Identify which cell holds the provided text, then report its [X, Y] central coordinate. 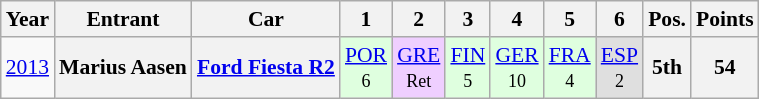
1 [366, 19]
POR6 [366, 68]
FIN5 [468, 68]
6 [620, 19]
2 [418, 19]
Pos. [667, 19]
Year [28, 19]
54 [725, 68]
Points [725, 19]
5 [570, 19]
FRA4 [570, 68]
5th [667, 68]
Ford Fiesta R2 [266, 68]
Entrant [123, 19]
GER10 [516, 68]
2013 [28, 68]
Marius Aasen [123, 68]
GRERet [418, 68]
3 [468, 19]
4 [516, 19]
Car [266, 19]
ESP2 [620, 68]
